Determine the [X, Y] coordinate at the center of the cell enclosing the given text.  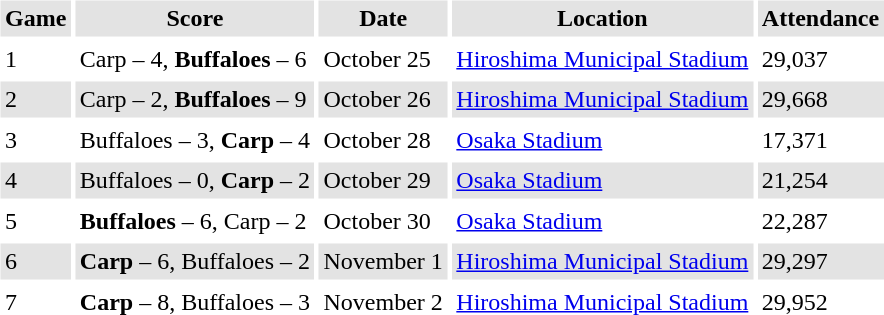
Buffaloes – 0, Carp – 2 [194, 180]
17,371 [820, 140]
Carp – 4, Buffaloes – 6 [194, 59]
29,297 [820, 262]
October 29 [383, 180]
October 26 [383, 100]
2 [35, 100]
October 28 [383, 140]
21,254 [820, 180]
Carp – 6, Buffaloes – 2 [194, 262]
29,037 [820, 59]
29,668 [820, 100]
Game [35, 18]
Buffaloes – 3, Carp – 4 [194, 140]
November 1 [383, 262]
Score [194, 18]
5 [35, 221]
Carp – 2, Buffaloes – 9 [194, 100]
October 30 [383, 221]
Location [602, 18]
1 [35, 59]
4 [35, 180]
6 [35, 262]
Date [383, 18]
Attendance [820, 18]
Buffaloes – 6, Carp – 2 [194, 221]
October 25 [383, 59]
3 [35, 140]
22,287 [820, 221]
